Search for the cell housing the specified text and yield its (x, y) center coordinate. 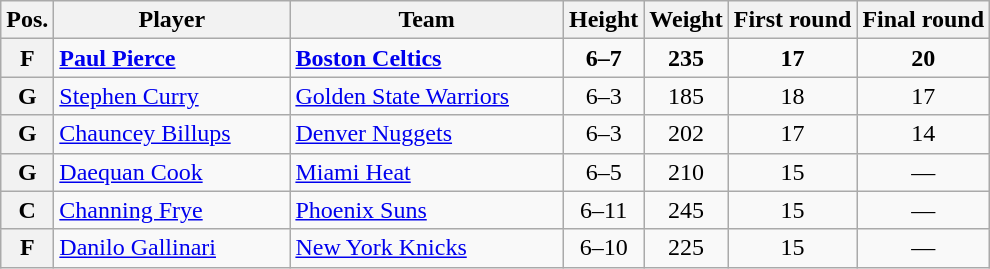
18 (792, 96)
Denver Nuggets (427, 134)
202 (686, 134)
First round (792, 20)
245 (686, 210)
Channing Frye (172, 210)
6–7 (603, 58)
6–10 (603, 248)
Pos. (28, 20)
Daequan Cook (172, 172)
C (28, 210)
6–11 (603, 210)
14 (924, 134)
185 (686, 96)
Player (172, 20)
210 (686, 172)
Golden State Warriors (427, 96)
Boston Celtics (427, 58)
Phoenix Suns (427, 210)
Weight (686, 20)
Final round (924, 20)
Danilo Gallinari (172, 248)
20 (924, 58)
Paul Pierce (172, 58)
Height (603, 20)
New York Knicks (427, 248)
Team (427, 20)
235 (686, 58)
Stephen Curry (172, 96)
Miami Heat (427, 172)
Chauncey Billups (172, 134)
225 (686, 248)
6–5 (603, 172)
